Identify which cell holds the provided text, then report its [x, y] central coordinate. 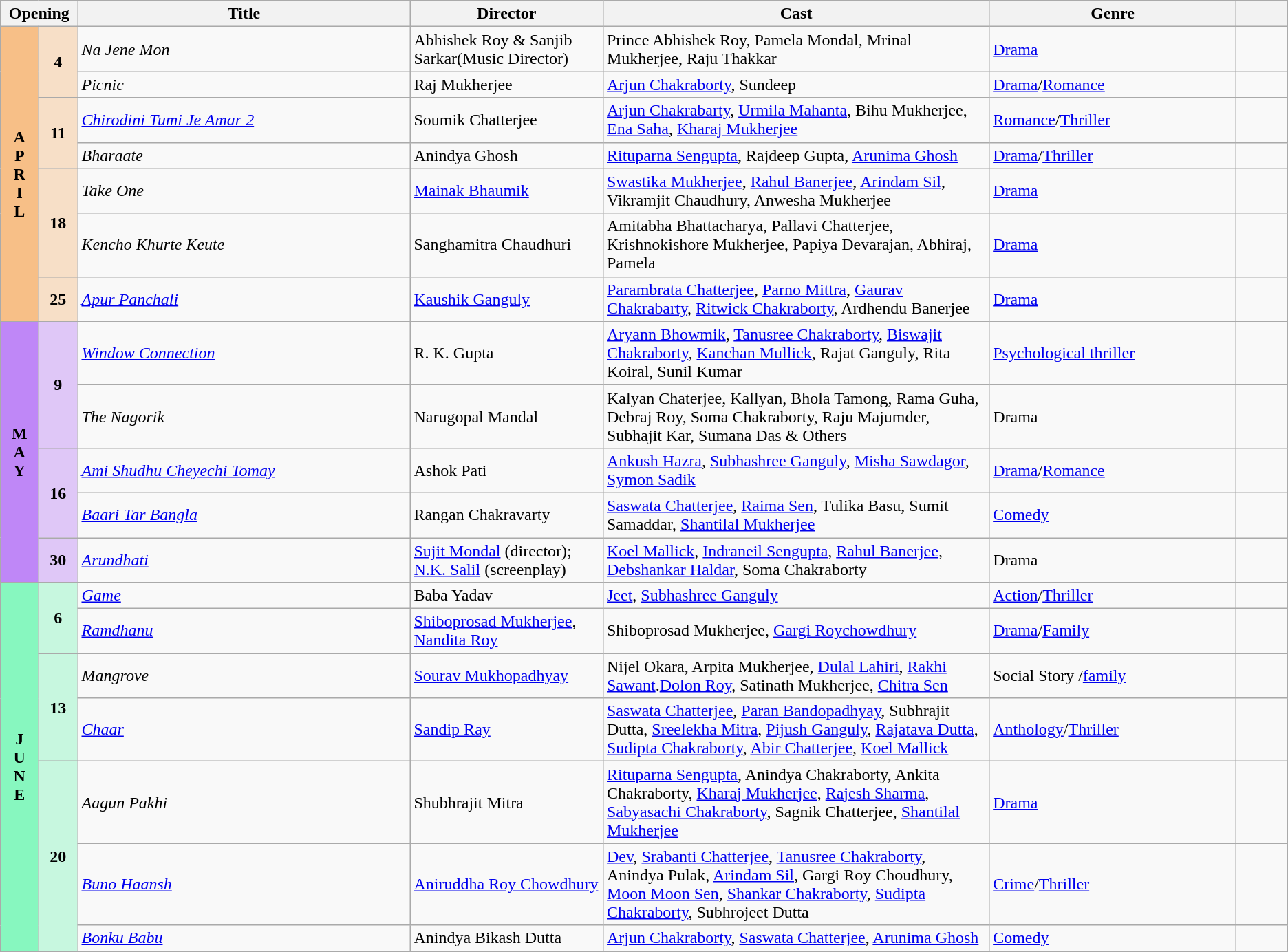
Picnic [244, 85]
Chirodini Tumi Je Amar 2 [244, 120]
Swastika Mukherjee, Rahul Banerjee, Arindam Sil, Vikramjit Chaudhury, Anwesha Mukherjee [795, 191]
Arjun Chakraborty, Saswata Chatterjee, Arunima Ghosh [795, 938]
JUNE [19, 767]
Crime/Thriller [1113, 885]
Social Story /family [1113, 675]
Ashok Pati [506, 470]
Kencho Khurte Keute [244, 245]
Arjun Chakrabarty, Urmila Mahanta, Bihu Mukherjee, Ena Saha, Kharaj Mukherjee [795, 120]
Anindya Ghosh [506, 155]
Shiboprosad Mukherjee, Gargi Roychowdhury [795, 631]
Koel Mallick, Indraneil Sengupta, Rahul Banerjee, Debshankar Haldar, Soma Chakraborty [795, 560]
30 [58, 560]
Rangan Chakravarty [506, 515]
Mainak Bhaumik [506, 191]
Raj Mukherjee [506, 85]
Kaushik Ganguly [506, 299]
Cast [795, 14]
9 [58, 385]
R. K. Gupta [506, 353]
Drama/Family [1113, 631]
Bonku Babu [244, 938]
Baari Tar Bangla [244, 515]
Saswata Chatterjee, Raima Sen, Tulika Basu, Sumit Samaddar, Shantilal Mukherjee [795, 515]
Prince Abhishek Roy, Pamela Mondal, Mrinal Mukherjee, Raju Thakkar [795, 50]
APRIL [19, 174]
MAY [19, 451]
Shubhrajit Mitra [506, 802]
20 [58, 856]
Buno Haansh [244, 885]
Sujit Mondal (director); N.K. Salil (screenplay) [506, 560]
Ramdhanu [244, 631]
4 [58, 62]
Parambrata Chatterjee, Parno Mittra, Gaurav Chakrabarty, Ritwick Chakraborty, Ardhendu Banerjee [795, 299]
Bharaate [244, 155]
11 [58, 133]
Action/Thriller [1113, 596]
Window Connection [244, 353]
Ankush Hazra, Subhashree Ganguly, Misha Sawdagor, Symon Sadik [795, 470]
Anindya Bikash Dutta [506, 938]
Nijel Okara, Arpita Mukherjee, Dulal Lahiri, Rakhi Sawant.Dolon Roy, Satinath Mukherjee, Chitra Sen [795, 675]
Take One [244, 191]
Rituparna Sengupta, Rajdeep Gupta, Arunima Ghosh [795, 155]
Genre [1113, 14]
Shiboprosad Mukherjee, Nandita Roy [506, 631]
Arundhati [244, 560]
25 [58, 299]
Sandip Ray [506, 730]
Ami Shudhu Cheyechi Tomay [244, 470]
Opening [39, 14]
Sanghamitra Chaudhuri [506, 245]
Chaar [244, 730]
Arjun Chakraborty, Sundeep [795, 85]
Aniruddha Roy Chowdhury [506, 885]
Baba Yadav [506, 596]
Jeet, Subhashree Ganguly [795, 596]
Drama/Thriller [1113, 155]
Aagun Pakhi [244, 802]
Na Jene Mon [244, 50]
Apur Panchali [244, 299]
Soumik Chatterjee [506, 120]
Title [244, 14]
Sourav Mukhopadhyay [506, 675]
Director [506, 14]
6 [58, 618]
Abhishek Roy & Sanjib Sarkar(Music Director) [506, 50]
16 [58, 493]
Anthology/Thriller [1113, 730]
Aryann Bhowmik, Tanusree Chakraborty, Biswajit Chakraborty, Kanchan Mullick, Rajat Ganguly, Rita Koiral, Sunil Kumar [795, 353]
Amitabha Bhattacharya, Pallavi Chatterjee, Krishnokishore Mukherjee, Papiya Devarajan, Abhiraj, Pamela [795, 245]
The Nagorik [244, 416]
Game [244, 596]
Narugopal Mandal [506, 416]
Psychological thriller [1113, 353]
18 [58, 223]
13 [58, 707]
Kalyan Chaterjee, Kallyan, Bhola Tamong, Rama Guha, Debraj Roy, Soma Chakraborty, Raju Majumder, Subhajit Kar, Sumana Das & Others [795, 416]
Mangrove [244, 675]
Romance/Thriller [1113, 120]
